Search for the cell housing the specified text and yield its [X, Y] center coordinate. 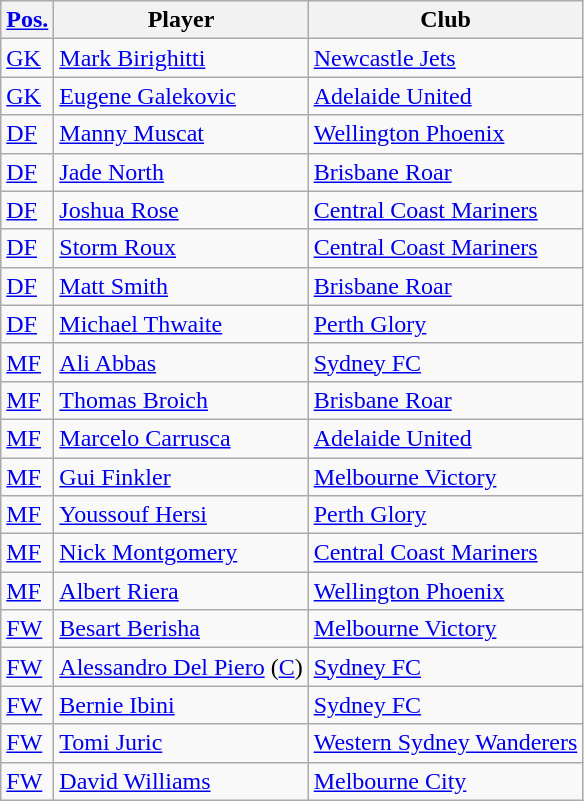
Besart Berisha [181, 629]
Thomas Broich [181, 400]
Ali Abbas [181, 362]
Alessandro Del Piero (C) [181, 667]
Pos. [28, 20]
Player [181, 20]
Nick Montgomery [181, 553]
Newcastle Jets [446, 58]
Joshua Rose [181, 210]
Manny Muscat [181, 134]
Gui Finkler [181, 477]
Jade North [181, 172]
Western Sydney Wanderers [446, 743]
Youssouf Hersi [181, 515]
Tomi Juric [181, 743]
Albert Riera [181, 591]
Michael Thwaite [181, 324]
Storm Roux [181, 248]
David Williams [181, 781]
Bernie Ibini [181, 705]
Matt Smith [181, 286]
Eugene Galekovic [181, 96]
Club [446, 20]
Mark Birighitti [181, 58]
Marcelo Carrusca [181, 438]
Melbourne City [446, 781]
